Search for the cell housing the specified text and yield its (x, y) center coordinate. 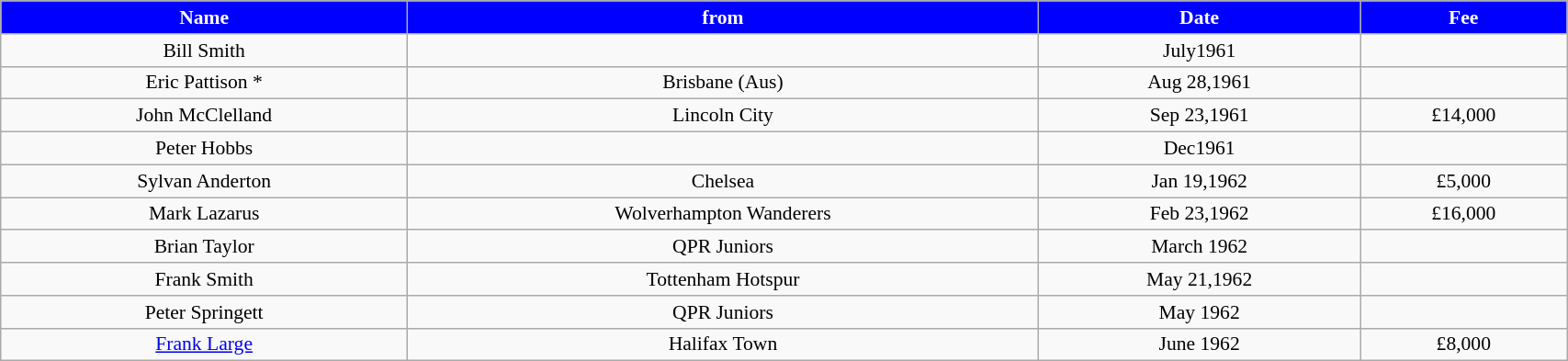
Frank Smith (204, 279)
Peter Hobbs (204, 149)
£8,000 (1464, 344)
Fee (1464, 17)
Chelsea (724, 181)
March 1962 (1200, 247)
Frank Large (204, 344)
Name (204, 17)
Sylvan Anderton (204, 181)
Date (1200, 17)
Tottenham Hotspur (724, 279)
Peter Springett (204, 312)
June 1962 (1200, 344)
John McClelland (204, 116)
Dec1961 (1200, 149)
Aug 28,1961 (1200, 83)
Halifax Town (724, 344)
£14,000 (1464, 116)
Mark Lazarus (204, 214)
Bill Smith (204, 51)
May 1962 (1200, 312)
July1961 (1200, 51)
Lincoln City (724, 116)
Sep 23,1961 (1200, 116)
May 21,1962 (1200, 279)
Jan 19,1962 (1200, 181)
Eric Pattison * (204, 83)
Feb 23,1962 (1200, 214)
Brian Taylor (204, 247)
£5,000 (1464, 181)
Brisbane (Aus) (724, 83)
Wolverhampton Wanderers (724, 214)
from (724, 17)
£16,000 (1464, 214)
